Output the (X, Y) coordinate of the center of the cell containing the given text.  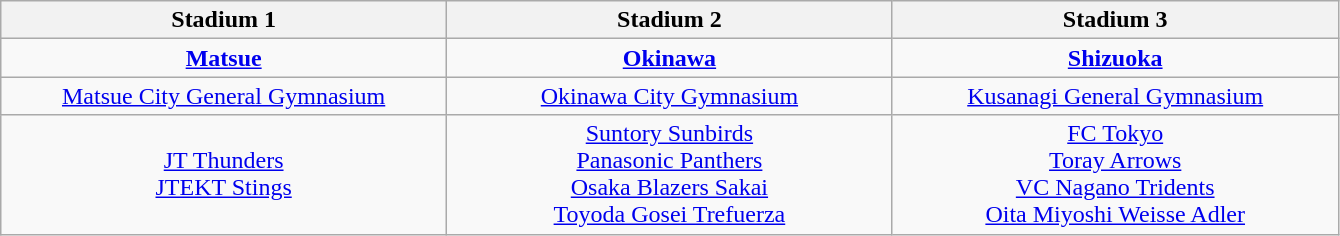
Okinawa (670, 58)
Kusanagi General Gymnasium (1115, 96)
Stadium 1 (224, 20)
Matsue City General Gymnasium (224, 96)
Stadium 3 (1115, 20)
Suntory SunbirdsPanasonic PanthersOsaka Blazers SakaiToyoda Gosei Trefuerza (670, 174)
Shizuoka (1115, 58)
JT ThundersJTEKT Stings (224, 174)
Okinawa City Gymnasium (670, 96)
Matsue (224, 58)
Stadium 2 (670, 20)
FC TokyoToray ArrowsVC Nagano TridentsOita Miyoshi Weisse Adler (1115, 174)
